Provide the (X, Y) coordinate of the cell's center where the given text is located.  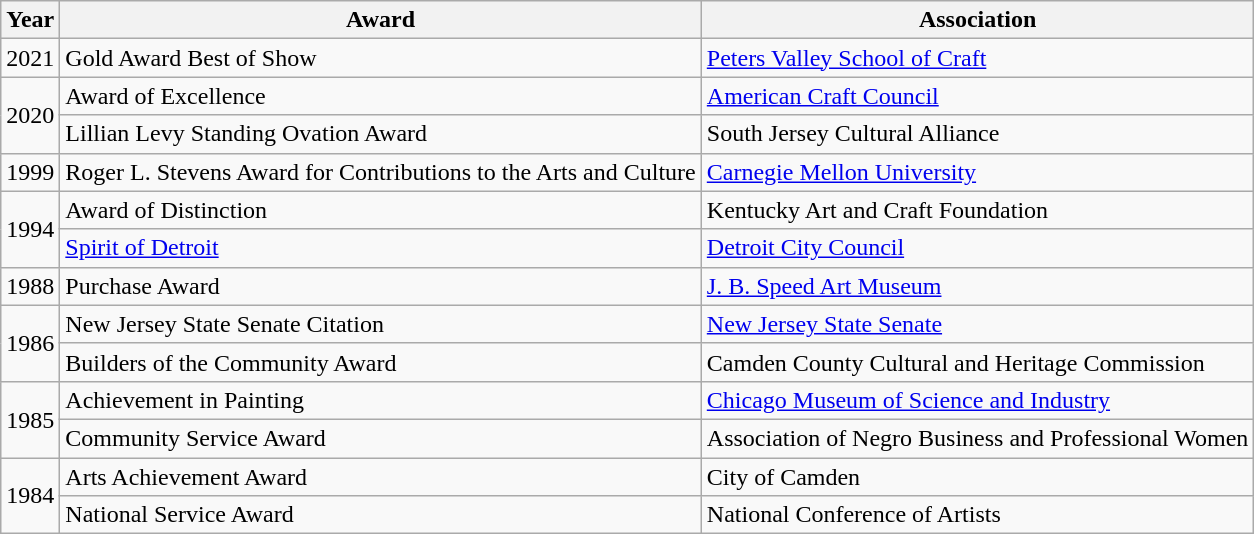
Roger L. Stevens Award for Contributions to the Arts and Culture (380, 172)
National Conference of Artists (978, 515)
Camden County Cultural and Heritage Commission (978, 362)
1994 (30, 229)
Lillian Levy Standing Ovation Award (380, 134)
Gold Award Best of Show (380, 58)
Purchase Award (380, 286)
City of Camden (978, 477)
Kentucky Art and Craft Foundation (978, 210)
Chicago Museum of Science and Industry (978, 400)
South Jersey Cultural Alliance (978, 134)
Award (380, 20)
Peters Valley School of Craft (978, 58)
American Craft Council (978, 96)
Arts Achievement Award (380, 477)
New Jersey State Senate Citation (380, 324)
New Jersey State Senate (978, 324)
Detroit City Council (978, 248)
1984 (30, 496)
Association (978, 20)
Year (30, 20)
2020 (30, 115)
1988 (30, 286)
Award of Excellence (380, 96)
J. B. Speed Art Museum (978, 286)
Spirit of Detroit (380, 248)
Carnegie Mellon University (978, 172)
Achievement in Painting (380, 400)
1999 (30, 172)
Award of Distinction (380, 210)
1986 (30, 343)
2021 (30, 58)
Association of Negro Business and Professional Women (978, 438)
Community Service Award (380, 438)
1985 (30, 419)
Builders of the Community Award (380, 362)
National Service Award (380, 515)
